Provide the [x, y] coordinate of the cell's center where the given text is located.  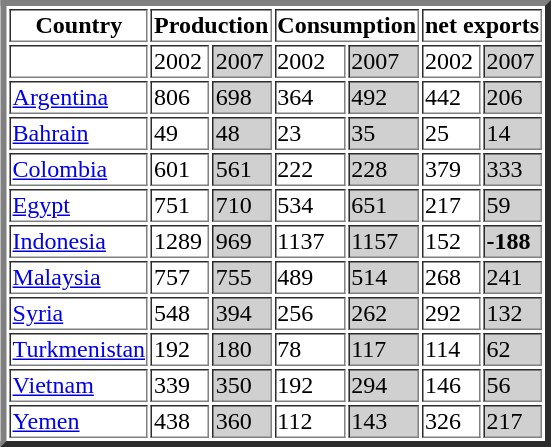
152 [451, 242]
256 [310, 314]
360 [242, 422]
514 [384, 278]
294 [384, 386]
333 [513, 170]
350 [242, 386]
Turkmenistan [79, 350]
241 [513, 278]
23 [310, 134]
1157 [384, 242]
Syria [79, 314]
Egypt [79, 206]
56 [513, 386]
394 [242, 314]
326 [451, 422]
net exports [482, 26]
710 [242, 206]
48 [242, 134]
Production [211, 26]
Colombia [79, 170]
292 [451, 314]
222 [310, 170]
114 [451, 350]
757 [180, 278]
117 [384, 350]
206 [513, 98]
651 [384, 206]
59 [513, 206]
112 [310, 422]
Argentina [79, 98]
62 [513, 350]
143 [384, 422]
489 [310, 278]
35 [384, 134]
78 [310, 350]
751 [180, 206]
Bahrain [79, 134]
262 [384, 314]
755 [242, 278]
442 [451, 98]
534 [310, 206]
492 [384, 98]
Yemen [79, 422]
-188 [513, 242]
268 [451, 278]
Indonesia [79, 242]
180 [242, 350]
339 [180, 386]
14 [513, 134]
364 [310, 98]
1289 [180, 242]
806 [180, 98]
Vietnam [79, 386]
132 [513, 314]
Malaysia [79, 278]
548 [180, 314]
49 [180, 134]
1137 [310, 242]
698 [242, 98]
969 [242, 242]
601 [180, 170]
Country [79, 26]
25 [451, 134]
146 [451, 386]
561 [242, 170]
Consumption [346, 26]
379 [451, 170]
228 [384, 170]
438 [180, 422]
